For the text-containing cell, return its midpoint in [X, Y] coordinate format. 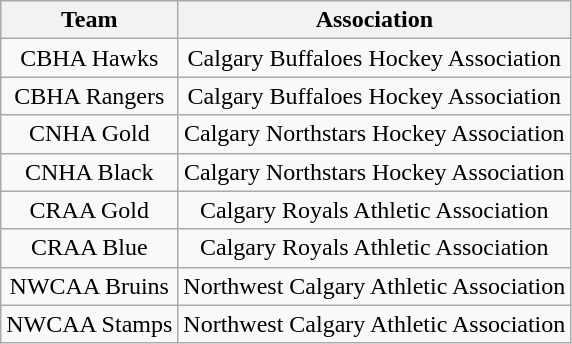
NWCAA Stamps [90, 324]
CNHA Gold [90, 134]
NWCAA Bruins [90, 286]
CBHA Hawks [90, 58]
CRAA Blue [90, 248]
Association [374, 20]
Team [90, 20]
CNHA Black [90, 172]
CRAA Gold [90, 210]
CBHA Rangers [90, 96]
